Return [x, y] of the center of cell containing provided text 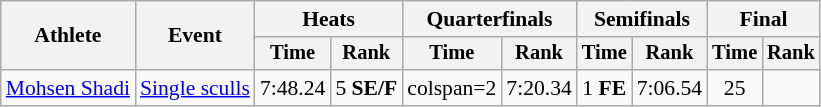
7:48.24 [292, 88]
Semifinals [642, 19]
Single sculls [195, 88]
Mohsen Shadi [68, 88]
25 [734, 88]
colspan=2 [452, 88]
Quarterfinals [490, 19]
Final [763, 19]
Athlete [68, 36]
Event [195, 36]
7:06.54 [670, 88]
7:20.34 [538, 88]
5 SE/F [366, 88]
Heats [328, 19]
1 FE [604, 88]
